Return the [X, Y] coordinate for the center point of the cell that contains the specified text.  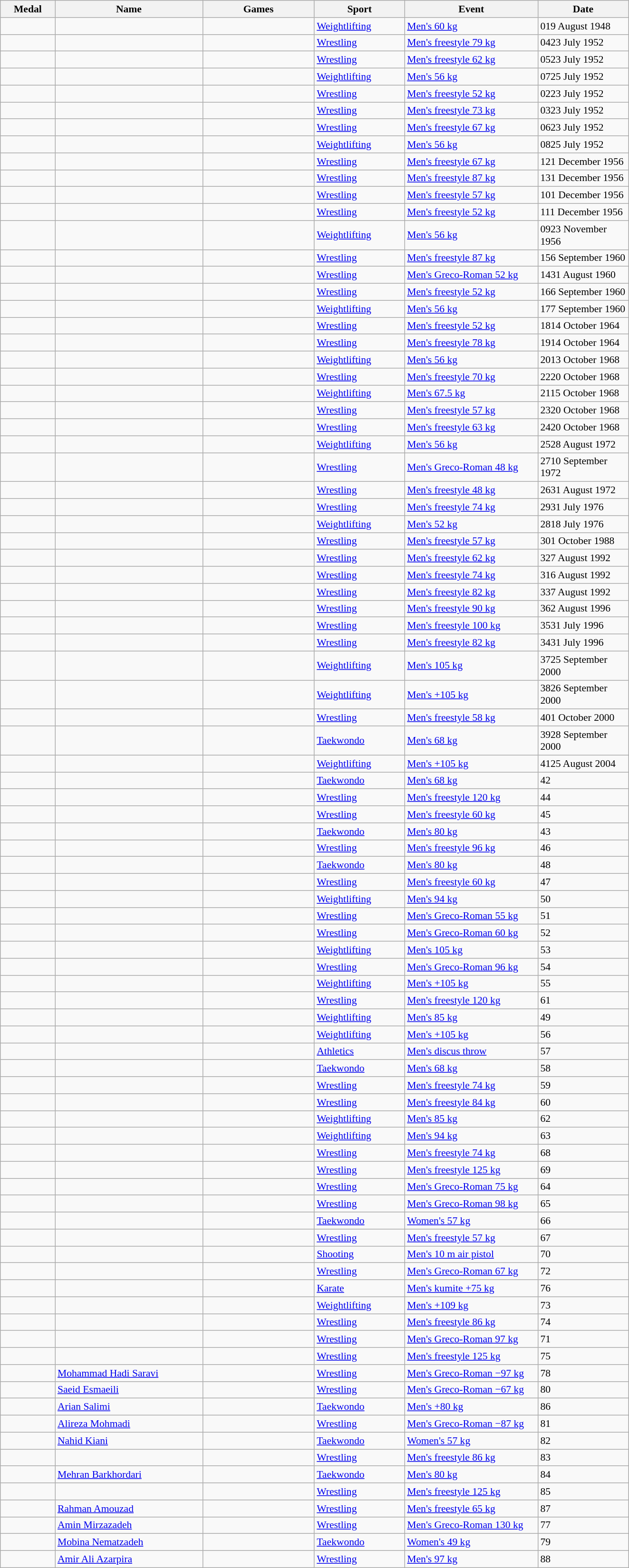
3928 September 2000 [583, 740]
85 [583, 1492]
Men's +80 kg [471, 1407]
Men's freestyle 100 kg [471, 626]
Karate [359, 1289]
79 [583, 1542]
2115 October 1968 [583, 393]
0923 November 1956 [583, 235]
64 [583, 1187]
111 December 1956 [583, 212]
Men's freestyle 63 kg [471, 428]
0725 July 1952 [583, 77]
2013 October 1968 [583, 360]
48 [583, 865]
Men's Greco-Roman 52 kg [471, 275]
Men's Greco-Roman 97 kg [471, 1339]
2710 September 1972 [583, 468]
Event [471, 9]
62 [583, 1119]
166 September 1960 [583, 292]
81 [583, 1424]
Men's +109 kg [471, 1305]
337 August 1992 [583, 592]
44 [583, 798]
67 [583, 1238]
316 August 1992 [583, 575]
57 [583, 1052]
Athletics [359, 1052]
52 [583, 933]
69 [583, 1170]
Men's freestyle 70 kg [471, 377]
019 August 1948 [583, 26]
Men's 97 kg [471, 1559]
Men's freestyle 58 kg [471, 718]
Rahman Amouzad [129, 1509]
Mehran Barkhordari [129, 1475]
1431 August 1960 [583, 275]
Men's freestyle 73 kg [471, 111]
401 October 2000 [583, 718]
2931 July 1976 [583, 507]
47 [583, 882]
Amin Mirzazadeh [129, 1525]
Men's Greco-Roman 98 kg [471, 1204]
327 August 1992 [583, 558]
Men's freestyle 96 kg [471, 848]
Date [583, 9]
51 [583, 916]
Men's 60 kg [471, 26]
70 [583, 1254]
4125 August 2004 [583, 764]
Shooting [359, 1254]
Men's Greco-Roman 96 kg [471, 967]
78 [583, 1373]
63 [583, 1136]
Men's Greco-Roman 55 kg [471, 916]
Name [129, 9]
54 [583, 967]
1914 October 1964 [583, 343]
83 [583, 1458]
301 October 1988 [583, 541]
3826 September 2000 [583, 695]
45 [583, 814]
87 [583, 1509]
Men's Greco-Roman −67 kg [471, 1390]
Men's 52 kg [471, 524]
56 [583, 1034]
65 [583, 1204]
Men's freestyle 48 kg [471, 490]
Men's Greco-Roman 48 kg [471, 468]
Men's Greco-Roman −97 kg [471, 1373]
82 [583, 1441]
50 [583, 899]
Medal [28, 9]
59 [583, 1085]
2220 October 1968 [583, 377]
42 [583, 781]
362 August 1996 [583, 609]
68 [583, 1153]
88 [583, 1559]
49 [583, 1018]
43 [583, 832]
Men's Greco-Roman 60 kg [471, 933]
0323 July 1952 [583, 111]
75 [583, 1356]
0825 July 1952 [583, 144]
Men's 10 m air pistol [471, 1254]
0623 July 1952 [583, 128]
Mobina Nematzadeh [129, 1542]
Men's freestyle 90 kg [471, 609]
2631 August 1972 [583, 490]
0523 July 1952 [583, 60]
58 [583, 1069]
156 September 1960 [583, 258]
Women's 49 kg [471, 1542]
131 December 1956 [583, 178]
Nahid Kiani [129, 1441]
Men's 67.5 kg [471, 393]
Men's Greco-Roman 67 kg [471, 1272]
0423 July 1952 [583, 43]
71 [583, 1339]
2528 August 1972 [583, 444]
46 [583, 848]
Men's freestyle 65 kg [471, 1509]
72 [583, 1272]
Men's freestyle 78 kg [471, 343]
3431 July 1996 [583, 643]
Mohammad Hadi Saravi [129, 1373]
0223 July 1952 [583, 94]
2420 October 1968 [583, 428]
177 September 1960 [583, 309]
Games [259, 9]
Arian Salimi [129, 1407]
3725 September 2000 [583, 665]
Men's freestyle 84 kg [471, 1102]
Men's freestyle 79 kg [471, 43]
Men's Greco-Roman −87 kg [471, 1424]
66 [583, 1221]
Alireza Mohmadi [129, 1424]
74 [583, 1322]
121 December 1956 [583, 162]
Saeid Esmaeili [129, 1390]
Sport [359, 9]
55 [583, 984]
73 [583, 1305]
86 [583, 1407]
60 [583, 1102]
Men's kumite +75 kg [471, 1289]
77 [583, 1525]
1814 October 1964 [583, 326]
80 [583, 1390]
Men's Greco-Roman 130 kg [471, 1525]
84 [583, 1475]
Amir Ali Azarpira [129, 1559]
61 [583, 1001]
53 [583, 950]
3531 July 1996 [583, 626]
101 December 1956 [583, 195]
Men's Greco-Roman 75 kg [471, 1187]
76 [583, 1289]
Men's discus throw [471, 1052]
2818 July 1976 [583, 524]
2320 October 1968 [583, 411]
